Search for the cell housing the specified text and yield its [X, Y] center coordinate. 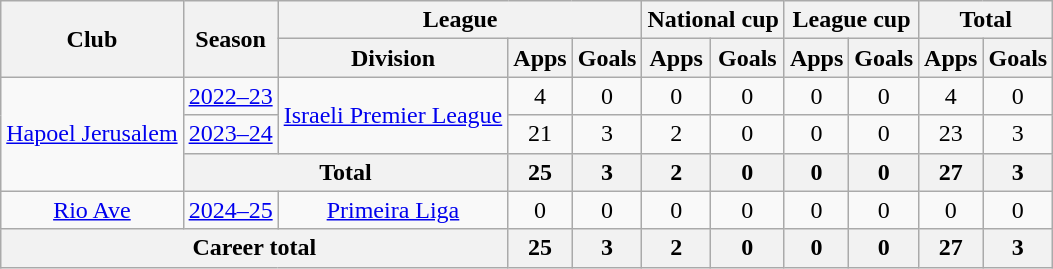
21 [540, 134]
National cup [713, 20]
Division [393, 58]
Primeira Liga [393, 210]
League [460, 20]
2024–25 [230, 210]
23 [951, 134]
Hapoel Jerusalem [92, 134]
Season [230, 39]
Israeli Premier League [393, 115]
2023–24 [230, 134]
League cup [851, 20]
2022–23 [230, 96]
Career total [254, 248]
Rio Ave [92, 210]
Club [92, 39]
